Return the [X, Y] coordinate for the center point of the cell that contains the specified text.  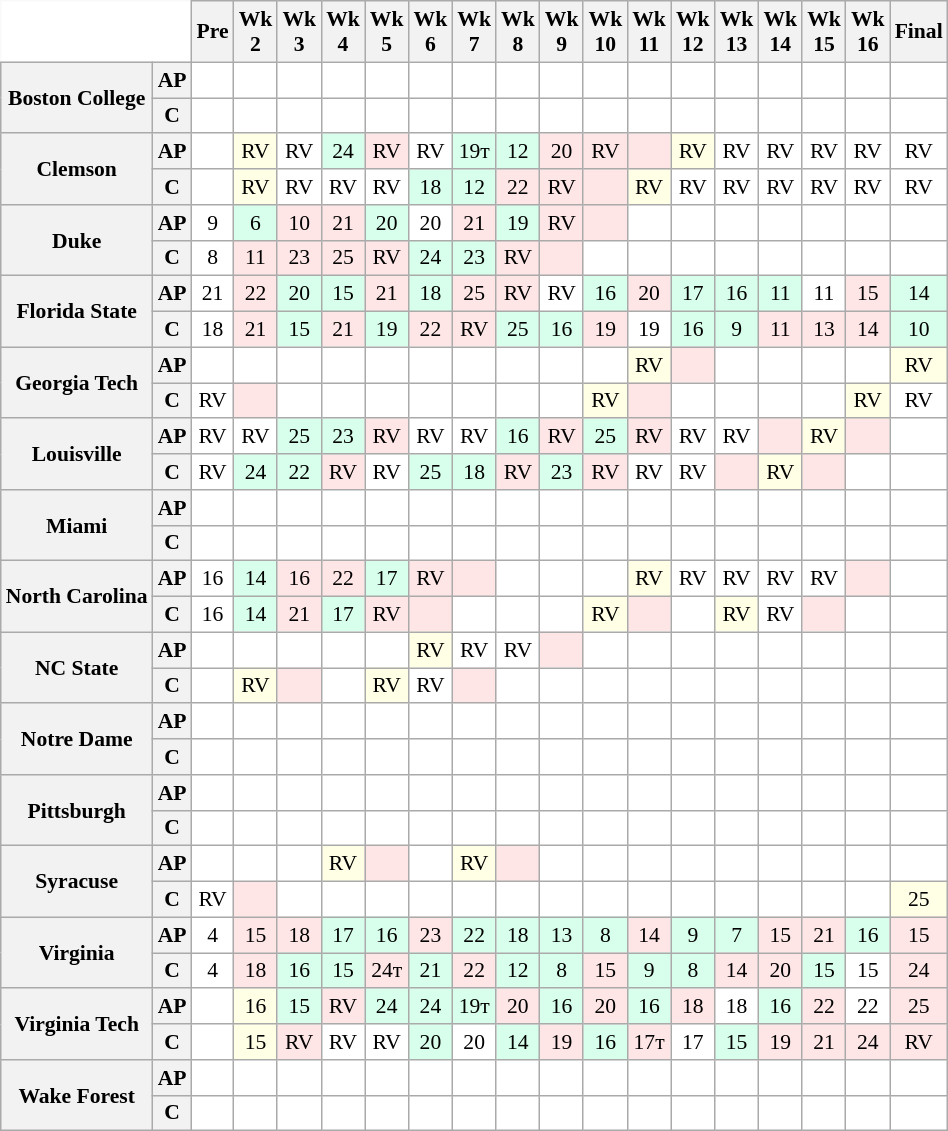
Wk9 [562, 32]
Notre Dame [77, 740]
Wk4 [343, 32]
Wk8 [518, 32]
Pittsburgh [77, 810]
Wake Forest [77, 1096]
Wk7 [474, 32]
Boston College [77, 98]
Virginia [77, 952]
Final [919, 32]
Virginia Tech [77, 1024]
Miami [77, 526]
Syracuse [77, 882]
7 [737, 935]
Wk2 [256, 32]
Wk14 [780, 32]
Wk13 [737, 32]
Pre [213, 32]
Wk16 [868, 32]
Duke [77, 240]
North Carolina [77, 596]
NC State [77, 668]
Clemson [77, 170]
Wk10 [605, 32]
Wk3 [299, 32]
Florida State [77, 312]
Wk15 [824, 32]
Louisville [77, 454]
Wk12 [693, 32]
17т [649, 1042]
Georgia Tech [77, 382]
6 [256, 223]
Wk11 [649, 32]
Wk6 [431, 32]
24т [387, 971]
Wk5 [387, 32]
